Provide the (x, y) coordinate of the cell's center where the given text is located.  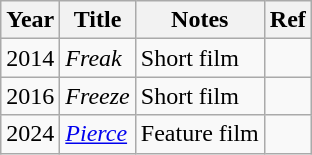
Freeze (98, 96)
Title (98, 20)
Feature film (200, 134)
Ref (288, 20)
Freak (98, 58)
Notes (200, 20)
2016 (30, 96)
2014 (30, 58)
Year (30, 20)
Pierce (98, 134)
2024 (30, 134)
